Scan for the cell matching the given text and deliver its (X, Y) coordinate at center. 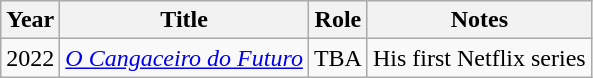
O Cangaceiro do Futuro (184, 58)
TBA (338, 58)
2022 (30, 58)
Role (338, 20)
Title (184, 20)
His first Netflix series (479, 58)
Notes (479, 20)
Year (30, 20)
